Detect which cell encompasses the target text, then output its (x, y) center coordinate. 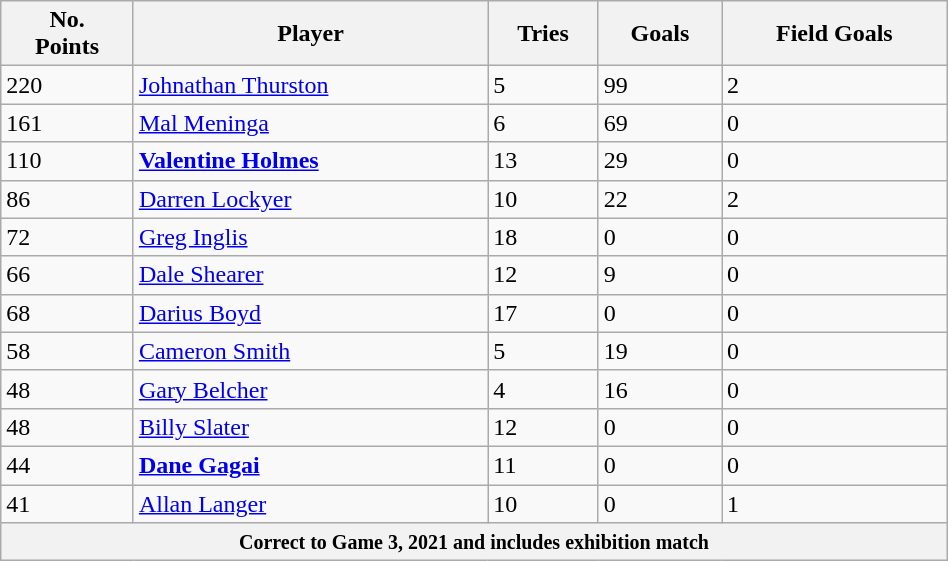
86 (68, 199)
Goals (660, 34)
9 (660, 275)
99 (660, 85)
Valentine Holmes (310, 161)
Allan Langer (310, 503)
6 (544, 123)
72 (68, 237)
161 (68, 123)
13 (544, 161)
Dale Shearer (310, 275)
19 (660, 351)
Field Goals (835, 34)
Cameron Smith (310, 351)
220 (68, 85)
68 (68, 313)
22 (660, 199)
Darius Boyd (310, 313)
44 (68, 465)
No.Points (68, 34)
41 (68, 503)
17 (544, 313)
Darren Lockyer (310, 199)
4 (544, 389)
Greg Inglis (310, 237)
Mal Meninga (310, 123)
Player (310, 34)
29 (660, 161)
18 (544, 237)
58 (68, 351)
Correct to Game 3, 2021 and includes exhibition match (474, 542)
Gary Belcher (310, 389)
69 (660, 123)
Billy Slater (310, 427)
110 (68, 161)
Dane Gagai (310, 465)
Tries (544, 34)
66 (68, 275)
Johnathan Thurston (310, 85)
1 (835, 503)
16 (660, 389)
11 (544, 465)
